Find where the given text appears and provide that cell's center as (X, Y) coordinate. 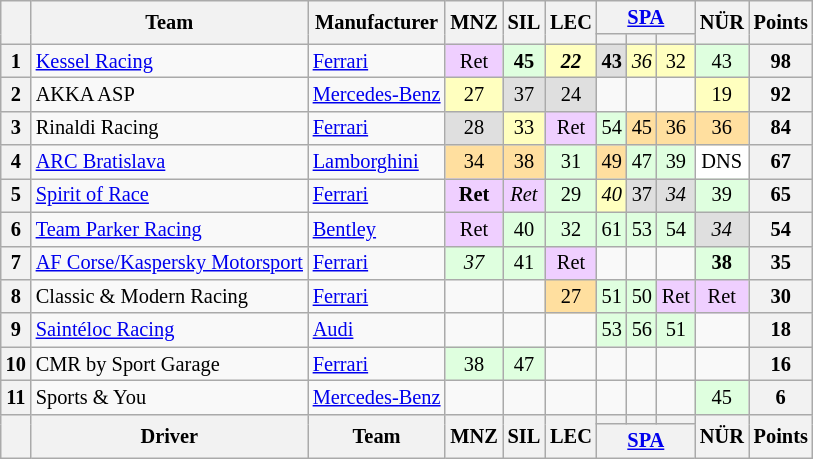
41 (524, 263)
Spirit of Race (170, 195)
16 (781, 364)
Classic & Modern Racing (170, 296)
Sports & You (170, 397)
35 (781, 263)
Team Parker Racing (170, 229)
Lamborghini (377, 162)
28 (474, 128)
65 (781, 195)
Bentley (377, 229)
84 (781, 128)
2 (16, 94)
33 (524, 128)
8 (16, 296)
DNS (722, 162)
24 (571, 94)
18 (781, 330)
10 (16, 364)
Kessel Racing (170, 61)
29 (571, 195)
3 (16, 128)
7 (16, 263)
67 (781, 162)
61 (612, 229)
Saintéloc Racing (170, 330)
31 (571, 162)
5 (16, 195)
30 (781, 296)
56 (642, 330)
1 (16, 61)
50 (642, 296)
AF Corse/Kaspersky Motorsport (170, 263)
22 (571, 61)
AKKA ASP (170, 94)
CMR by Sport Garage (170, 364)
98 (781, 61)
19 (722, 94)
9 (16, 330)
11 (16, 397)
Manufacturer (377, 22)
ARC Bratislava (170, 162)
49 (612, 162)
Rinaldi Racing (170, 128)
Driver (170, 436)
92 (781, 94)
Audi (377, 330)
4 (16, 162)
